Return [X, Y] of the center of cell containing provided text 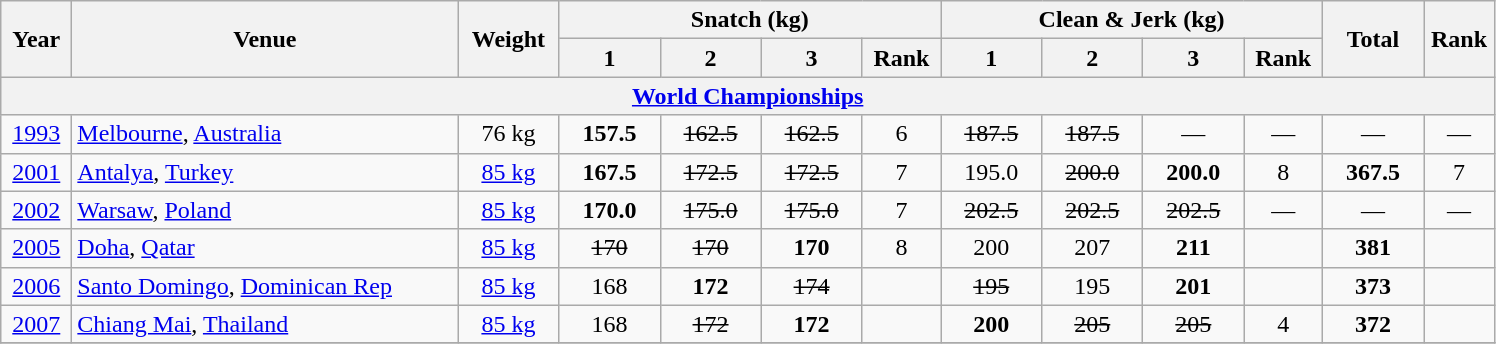
Doha, Qatar [265, 248]
2001 [36, 172]
4 [1284, 324]
2007 [36, 324]
Melbourne, Australia [265, 134]
207 [1092, 248]
373 [1372, 286]
Antalya, Turkey [265, 172]
76 kg [508, 134]
195.0 [992, 172]
2002 [36, 210]
Year [36, 39]
Venue [265, 39]
157.5 [610, 134]
Santo Domingo, Dominican Rep [265, 286]
372 [1372, 324]
Total [1372, 39]
Weight [508, 39]
Snatch (kg) [750, 20]
174 [812, 286]
2006 [36, 286]
World Championships [748, 96]
6 [902, 134]
367.5 [1372, 172]
211 [1194, 248]
Chiang Mai, Thailand [265, 324]
Warsaw, Poland [265, 210]
167.5 [610, 172]
1993 [36, 134]
Clean & Jerk (kg) [1132, 20]
2005 [36, 248]
201 [1194, 286]
381 [1372, 248]
170.0 [610, 210]
